Extract the (X, Y) coordinate from the center of the cell holding the provided text.  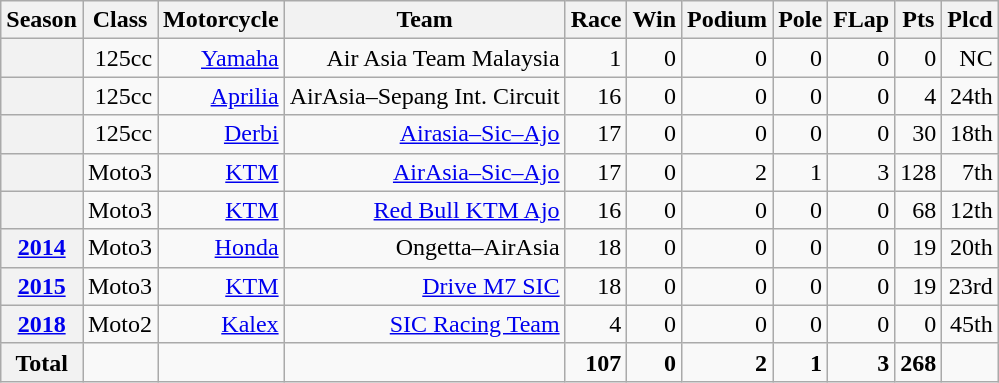
Air Asia Team Malaysia (424, 58)
24th (970, 96)
18th (970, 134)
23rd (970, 286)
Team (424, 20)
2015 (42, 286)
107 (596, 362)
NC (970, 58)
2018 (42, 324)
Podium (728, 20)
20th (970, 248)
128 (918, 172)
Ongetta–AirAsia (424, 248)
AirAsia–Sepang Int. Circuit (424, 96)
45th (970, 324)
Airasia–Sic–Ajo (424, 134)
Pts (918, 20)
FLap (862, 20)
12th (970, 210)
Class (120, 20)
Red Bull KTM Ajo (424, 210)
Motorcycle (222, 20)
Pole (800, 20)
268 (918, 362)
Race (596, 20)
68 (918, 210)
Derbi (222, 134)
Total (42, 362)
SIC Racing Team (424, 324)
Kalex (222, 324)
Season (42, 20)
2014 (42, 248)
30 (918, 134)
Plcd (970, 20)
Win (654, 20)
Honda (222, 248)
7th (970, 172)
Yamaha (222, 58)
Moto2 (120, 324)
Aprilia (222, 96)
AirAsia–Sic–Ajo (424, 172)
Drive M7 SIC (424, 286)
